Locate the cell with the specified text and output its [X, Y] center coordinate. 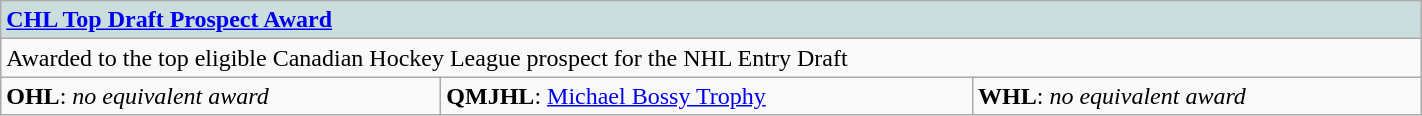
Awarded to the top eligible Canadian Hockey League prospect for the NHL Entry Draft [711, 58]
OHL: no equivalent award [221, 96]
CHL Top Draft Prospect Award [711, 20]
WHL: no equivalent award [1198, 96]
QMJHL: Michael Bossy Trophy [707, 96]
